Output the [X, Y] coordinate of the center of the cell containing the given text.  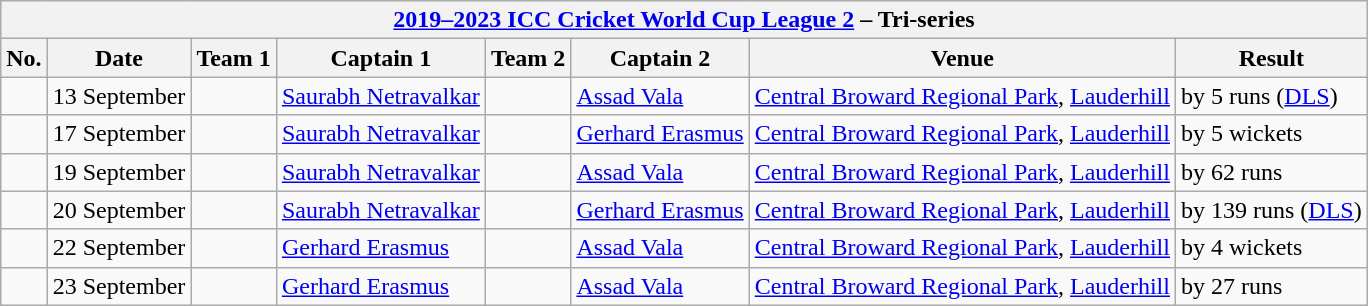
by 27 runs [1271, 286]
22 September [119, 248]
19 September [119, 172]
Date [119, 58]
Captain 2 [660, 58]
2019–2023 ICC Cricket World Cup League 2 – Tri-series [684, 20]
No. [24, 58]
17 September [119, 134]
Team 2 [528, 58]
by 139 runs (DLS) [1271, 210]
Team 1 [234, 58]
13 September [119, 96]
Venue [962, 58]
by 4 wickets [1271, 248]
23 September [119, 286]
20 September [119, 210]
by 62 runs [1271, 172]
Result [1271, 58]
by 5 wickets [1271, 134]
Captain 1 [380, 58]
by 5 runs (DLS) [1271, 96]
